Return the (x, y) coordinate for the center point of the cell that contains the specified text.  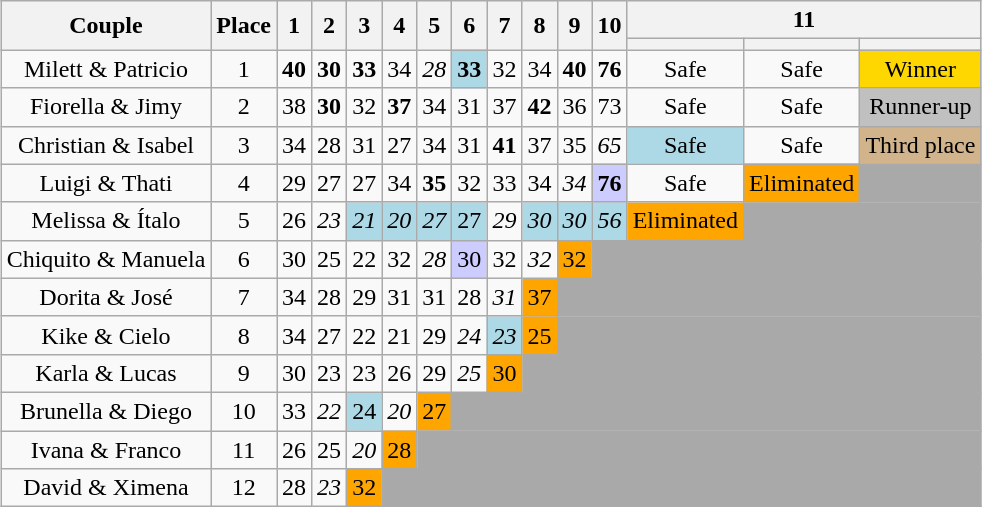
41 (504, 145)
73 (610, 107)
56 (610, 221)
Kike & Cielo (106, 335)
Fiorella & Jimy (106, 107)
Place (244, 26)
Dorita & José (106, 297)
Third place (920, 145)
Karla & Lucas (106, 373)
Milett & Patricio (106, 69)
12 (244, 488)
Winner (920, 69)
Ivana & Franco (106, 449)
Christian & Isabel (106, 145)
Runner-up (920, 107)
Chiquito & Manuela (106, 259)
38 (294, 107)
Luigi & Thati (106, 183)
42 (540, 107)
Couple (106, 26)
David & Ximena (106, 488)
65 (610, 145)
Melissa & Ítalo (106, 221)
36 (574, 107)
Brunella & Diego (106, 411)
